Pinpoint the cell where the given text exists, returning its (X, Y) midpoint coordinate. 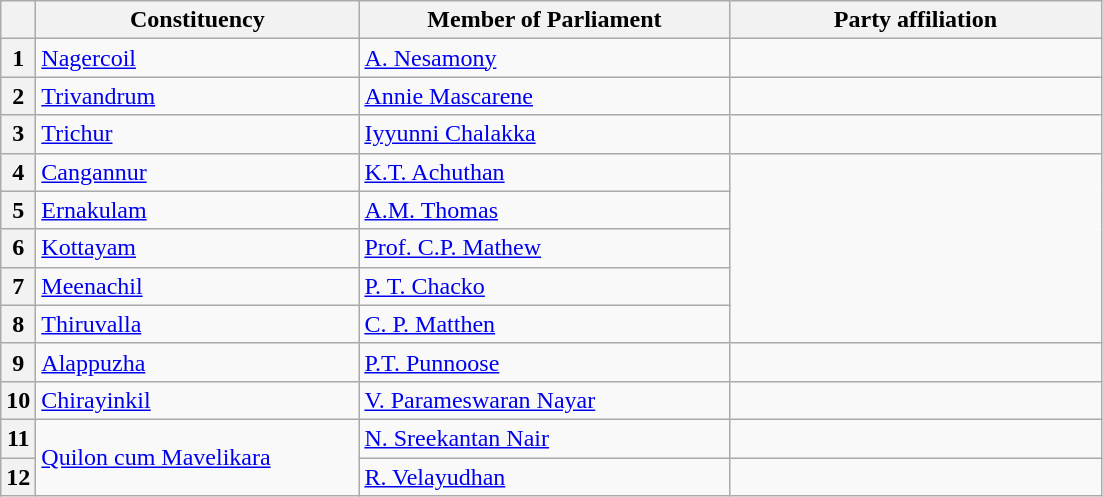
Thiruvalla (198, 324)
9 (18, 362)
8 (18, 324)
6 (18, 248)
Quilon cum Mavelikara (198, 457)
N. Sreekantan Nair (544, 438)
Iyyunni Chalakka (544, 134)
R. Velayudhan (544, 477)
12 (18, 477)
7 (18, 286)
Chirayinkil (198, 400)
Member of Parliament (544, 20)
10 (18, 400)
3 (18, 134)
5 (18, 210)
C. P. Matthen (544, 324)
A. Nesamony (544, 58)
K.T. Achuthan (544, 172)
2 (18, 96)
1 (18, 58)
Kottayam (198, 248)
Trivandrum (198, 96)
Trichur (198, 134)
4 (18, 172)
V. Parameswaran Nayar (544, 400)
Party affiliation (916, 20)
Alappuzha (198, 362)
Cangannur (198, 172)
Nagercoil (198, 58)
Ernakulam (198, 210)
P.T. Punnoose (544, 362)
11 (18, 438)
P. T. Chacko (544, 286)
Meenachil (198, 286)
Annie Mascarene (544, 96)
A.M. Thomas (544, 210)
Prof. C.P. Mathew (544, 248)
Constituency (198, 20)
